Search for the cell housing the specified text and yield its [X, Y] center coordinate. 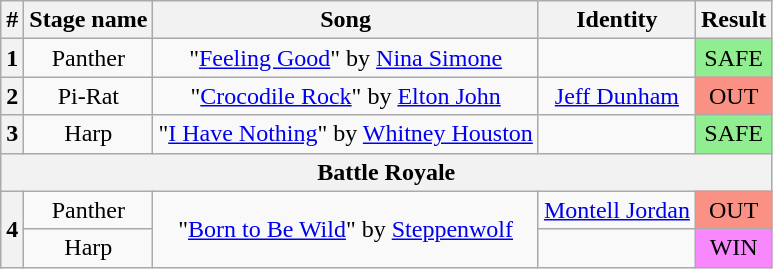
"Born to Be Wild" by Steppenwolf [346, 229]
"I Have Nothing" by Whitney Houston [346, 134]
WIN [733, 248]
3 [12, 134]
Jeff Dunham [616, 96]
4 [12, 229]
Identity [616, 20]
# [12, 20]
1 [12, 58]
Song [346, 20]
"Feeling Good" by Nina Simone [346, 58]
Stage name [88, 20]
Result [733, 20]
"Crocodile Rock" by Elton John [346, 96]
2 [12, 96]
Montell Jordan [616, 210]
Battle Royale [386, 172]
Pi-Rat [88, 96]
